Locate the cell with the specified text and output its [x, y] center coordinate. 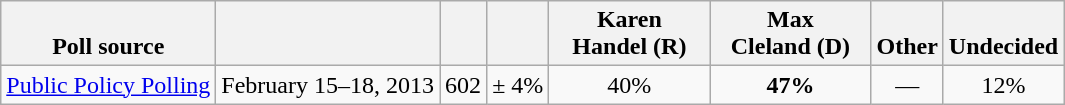
Poll source [108, 34]
± 4% [518, 85]
February 15–18, 2013 [328, 85]
MaxCleland (D) [790, 34]
— [907, 85]
Public Policy Polling [108, 85]
47% [790, 85]
Undecided [1003, 34]
Other [907, 34]
12% [1003, 85]
KarenHandel (R) [630, 34]
602 [464, 85]
40% [630, 85]
